Detect which cell encompasses the target text, then output its [X, Y] center coordinate. 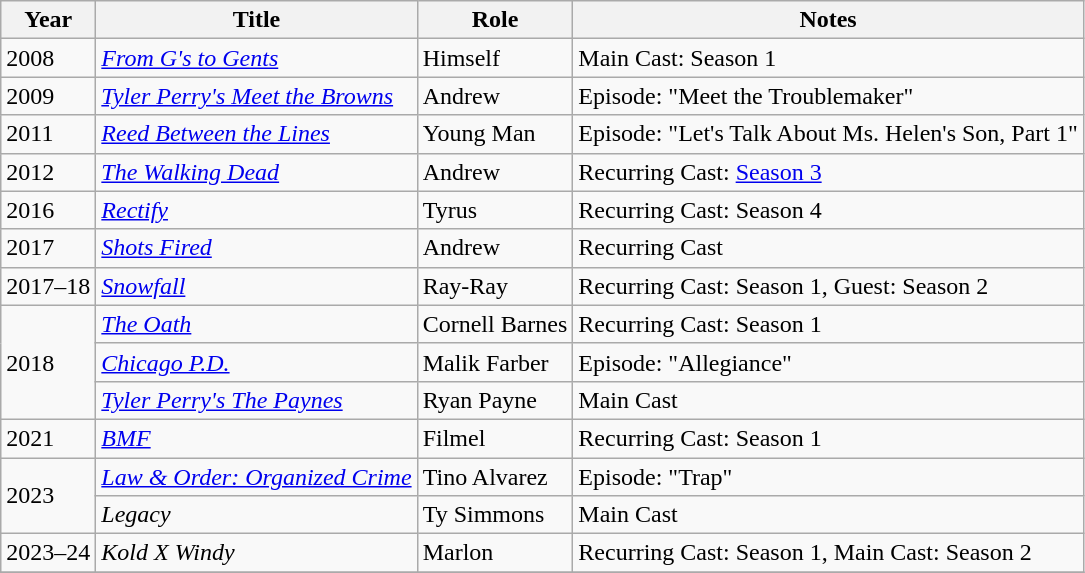
Episode: "Allegiance" [828, 362]
Recurring Cast: Season 4 [828, 210]
Ty Simmons [495, 515]
Tyler Perry's The Paynes [256, 400]
The Oath [256, 324]
2009 [48, 96]
Tyrus [495, 210]
Himself [495, 58]
Law & Order: Organized Crime [256, 477]
Malik Farber [495, 362]
2012 [48, 172]
Reed Between the Lines [256, 134]
BMF [256, 438]
Snowfall [256, 286]
Notes [828, 20]
2017–18 [48, 286]
Young Man [495, 134]
Main Cast: Season 1 [828, 58]
Marlon [495, 553]
Filmel [495, 438]
Legacy [256, 515]
Recurring Cast [828, 248]
2008 [48, 58]
2017 [48, 248]
Tyler Perry's Meet the Browns [256, 96]
Title [256, 20]
Recurring Cast: Season 3 [828, 172]
Cornell Barnes [495, 324]
Recurring Cast: Season 1, Main Cast: Season 2 [828, 553]
Chicago P.D. [256, 362]
2011 [48, 134]
Rectify [256, 210]
2018 [48, 362]
Episode: "Let's Talk About Ms. Helen's Son, Part 1" [828, 134]
Shots Fired [256, 248]
Ryan Payne [495, 400]
2023 [48, 496]
Episode: "Meet the Troublemaker" [828, 96]
Ray-Ray [495, 286]
2016 [48, 210]
Tino Alvarez [495, 477]
Episode: "Trap" [828, 477]
Recurring Cast: Season 1, Guest: Season 2 [828, 286]
Kold X Windy [256, 553]
2021 [48, 438]
From G's to Gents [256, 58]
Year [48, 20]
2023–24 [48, 553]
The Walking Dead [256, 172]
Role [495, 20]
